Detect which cell encompasses the target text, then output its [X, Y] center coordinate. 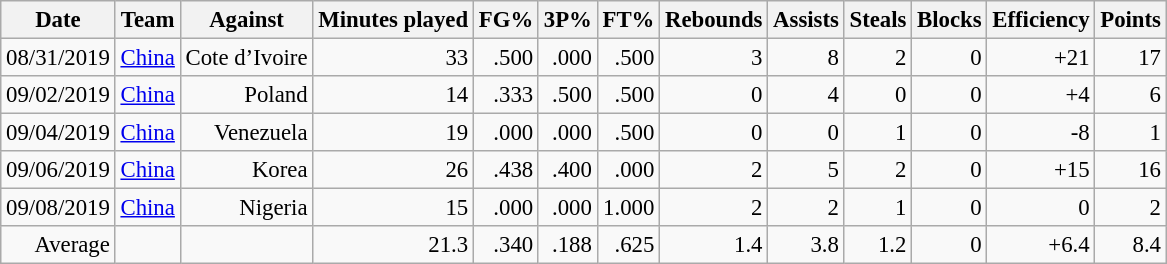
Team [148, 20]
8.4 [1130, 245]
.340 [506, 245]
21.3 [394, 245]
.438 [506, 170]
8 [806, 58]
08/31/2019 [58, 58]
33 [394, 58]
6 [1130, 95]
1.4 [714, 245]
Against [246, 20]
FT% [628, 20]
+15 [1041, 170]
19 [394, 133]
Assists [806, 20]
Average [58, 245]
Steals [878, 20]
.188 [568, 245]
3 [714, 58]
15 [394, 208]
Rebounds [714, 20]
5 [806, 170]
.333 [506, 95]
Venezuela [246, 133]
09/02/2019 [58, 95]
+6.4 [1041, 245]
Blocks [950, 20]
1.2 [878, 245]
+4 [1041, 95]
09/04/2019 [58, 133]
09/08/2019 [58, 208]
Efficiency [1041, 20]
Poland [246, 95]
Date [58, 20]
.400 [568, 170]
Points [1130, 20]
4 [806, 95]
FG% [506, 20]
Minutes played [394, 20]
09/06/2019 [58, 170]
14 [394, 95]
Cote d’Ivoire [246, 58]
3P% [568, 20]
1.000 [628, 208]
26 [394, 170]
Korea [246, 170]
.625 [628, 245]
-8 [1041, 133]
Nigeria [246, 208]
16 [1130, 170]
17 [1130, 58]
3.8 [806, 245]
+21 [1041, 58]
